Output the (X, Y) coordinate of the center of the cell containing the given text.  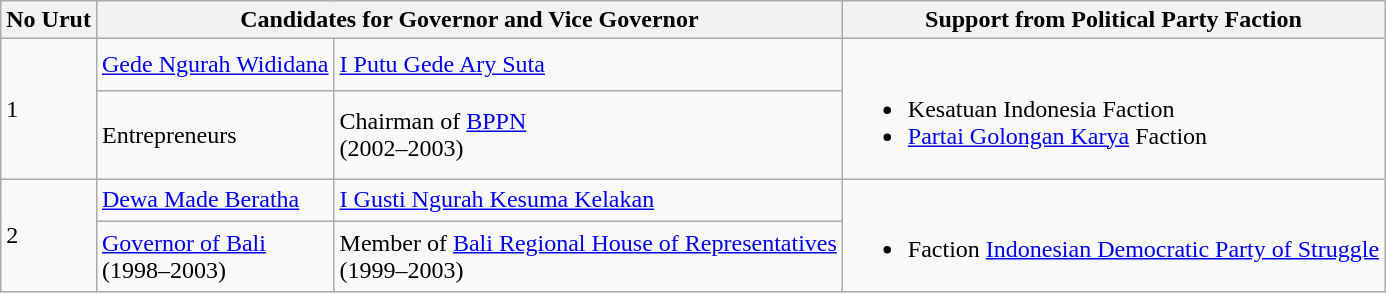
Candidates for Governor and Vice Governor (469, 20)
Support from Political Party Faction (1113, 20)
I Putu Gede Ary Suta (588, 65)
Governor of Bali(1998–2003) (215, 256)
No Urut (49, 20)
Gede Ngurah Wididana (215, 65)
Member of Bali Regional House of Representatives(1999–2003) (588, 256)
2 (49, 236)
Faction Indonesian Democratic Party of Struggle (1113, 236)
Dewa Made Beratha (215, 200)
I Gusti Ngurah Kesuma Kelakan (588, 200)
Kesatuan Indonesia FactionPartai Golongan Karya Faction (1113, 109)
Chairman of BPPN(2002–2003) (588, 134)
Entrepreneurs (215, 134)
1 (49, 109)
